Return the [x, y] coordinate for the center point of the cell that contains the specified text.  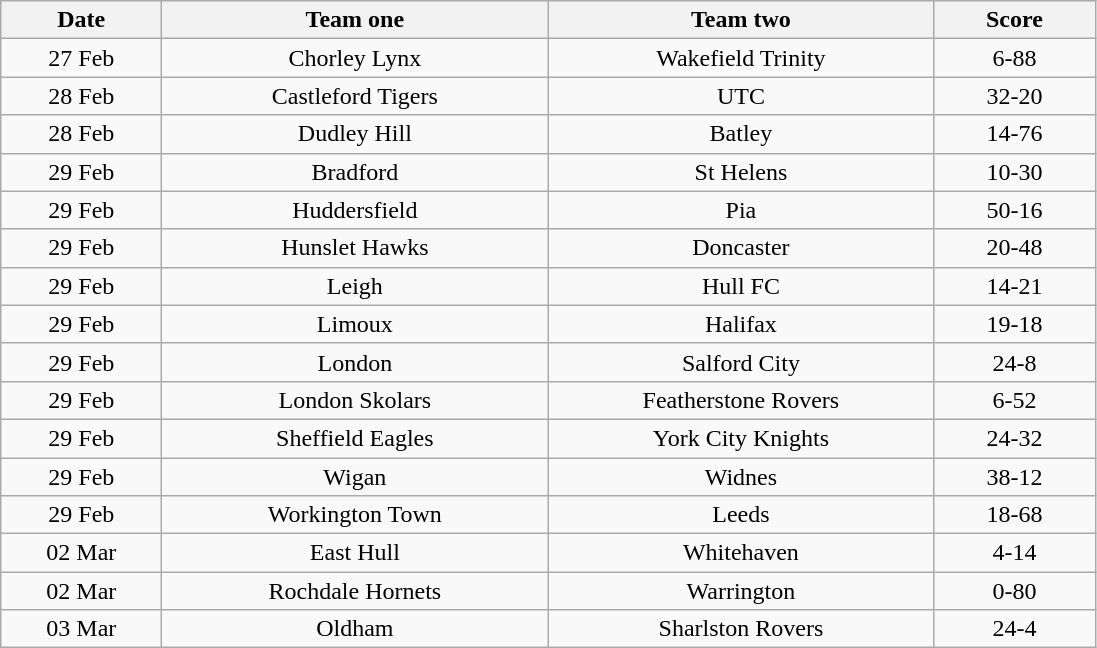
Chorley Lynx [355, 58]
Workington Town [355, 515]
Wigan [355, 477]
Halifax [741, 324]
Wakefield Trinity [741, 58]
Hull FC [741, 286]
London Skolars [355, 400]
Featherstone Rovers [741, 400]
20-48 [1014, 248]
27 Feb [82, 58]
Widnes [741, 477]
Hunslet Hawks [355, 248]
Bradford [355, 172]
St Helens [741, 172]
East Hull [355, 553]
6-88 [1014, 58]
Pia [741, 210]
Warrington [741, 591]
50-16 [1014, 210]
UTC [741, 96]
Oldham [355, 629]
Castleford Tigers [355, 96]
24-4 [1014, 629]
Dudley Hill [355, 134]
0-80 [1014, 591]
Batley [741, 134]
Sheffield Eagles [355, 438]
4-14 [1014, 553]
32-20 [1014, 96]
Date [82, 20]
Team two [741, 20]
London [355, 362]
Huddersfield [355, 210]
Leigh [355, 286]
York City Knights [741, 438]
Leeds [741, 515]
24-8 [1014, 362]
Limoux [355, 324]
18-68 [1014, 515]
14-76 [1014, 134]
Team one [355, 20]
Salford City [741, 362]
19-18 [1014, 324]
14-21 [1014, 286]
03 Mar [82, 629]
24-32 [1014, 438]
10-30 [1014, 172]
Rochdale Hornets [355, 591]
Score [1014, 20]
6-52 [1014, 400]
Whitehaven [741, 553]
Doncaster [741, 248]
Sharlston Rovers [741, 629]
38-12 [1014, 477]
